For the text-containing cell, return its midpoint in [x, y] coordinate format. 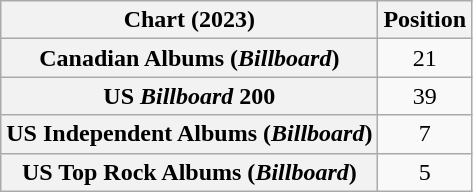
Position [425, 20]
39 [425, 96]
7 [425, 134]
21 [425, 58]
US Top Rock Albums (Billboard) [190, 172]
US Billboard 200 [190, 96]
Chart (2023) [190, 20]
Canadian Albums (Billboard) [190, 58]
5 [425, 172]
US Independent Albums (Billboard) [190, 134]
